Capture the cell that displays the provided text and extract its (X, Y) central coordinate. 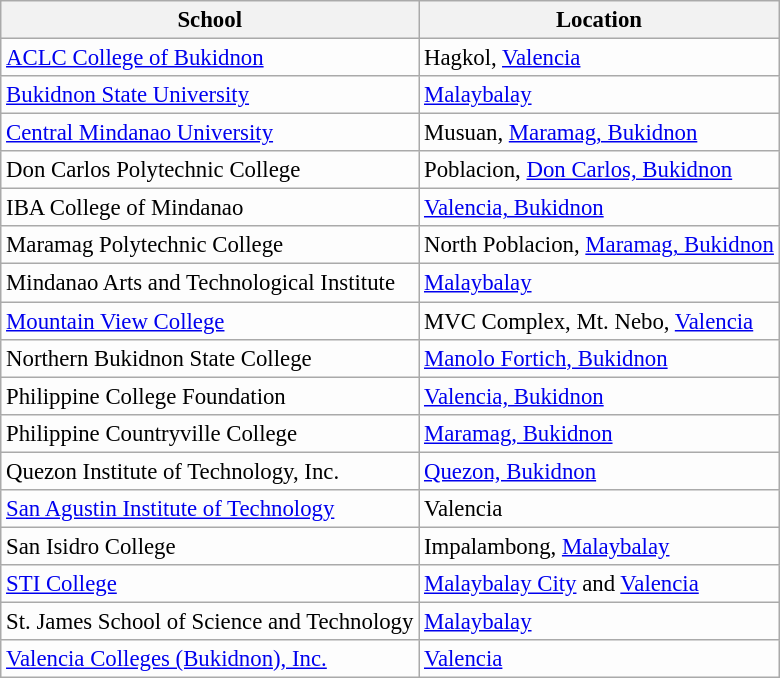
Philippine College Foundation (210, 396)
Quezon, Bukidnon (600, 471)
Valencia Colleges (Bukidnon), Inc. (210, 659)
Bukidnon State University (210, 95)
Poblacion, Don Carlos, Bukidnon (600, 170)
Musuan, Maramag, Bukidnon (600, 133)
ACLC College of Bukidnon (210, 58)
Hagkol, Valencia (600, 58)
MVC Complex, Mt. Nebo, Valencia (600, 321)
Quezon Institute of Technology, Inc. (210, 471)
Impalambong, Malaybalay (600, 546)
Location (600, 20)
Malaybalay City and Valencia (600, 584)
North Poblacion, Maramag, Bukidnon (600, 245)
STI College (210, 584)
School (210, 20)
San Isidro College (210, 546)
Manolo Fortich, Bukidnon (600, 358)
St. James School of Science and Technology (210, 621)
IBA College of Mindanao (210, 208)
San Agustin Institute of Technology (210, 509)
Don Carlos Polytechnic College (210, 170)
Mountain View College (210, 321)
Maramag Polytechnic College (210, 245)
Central Mindanao University (210, 133)
Philippine Countryville College (210, 433)
Maramag, Bukidnon (600, 433)
Northern Bukidnon State College (210, 358)
Mindanao Arts and Technological Institute (210, 283)
